Determine the (x, y) coordinate at the center of the cell enclosing the given text.  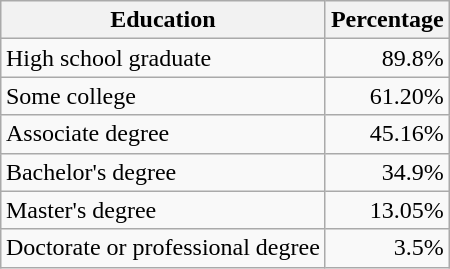
Master's degree (162, 210)
Bachelor's degree (162, 172)
3.5% (387, 248)
34.9% (387, 172)
Associate degree (162, 134)
89.8% (387, 58)
Percentage (387, 20)
Doctorate or professional degree (162, 248)
Education (162, 20)
61.20% (387, 96)
High school graduate (162, 58)
45.16% (387, 134)
13.05% (387, 210)
Some college (162, 96)
